Return the [X, Y] coordinate for the center point of the cell that contains the specified text.  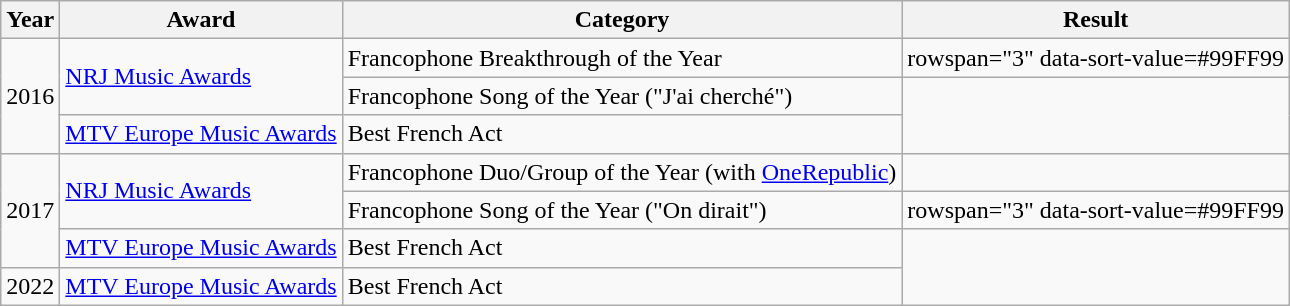
2017 [30, 210]
2016 [30, 96]
Francophone Song of the Year ("On dirait") [622, 210]
Francophone Song of the Year ("J'ai cherché") [622, 96]
Award [201, 20]
Francophone Duo/Group of the Year (with OneRepublic) [622, 172]
Francophone Breakthrough of the Year [622, 58]
Year [30, 20]
Result [1096, 20]
Category [622, 20]
2022 [30, 286]
